Return the [x, y] coordinate for the center point of the cell that contains the specified text.  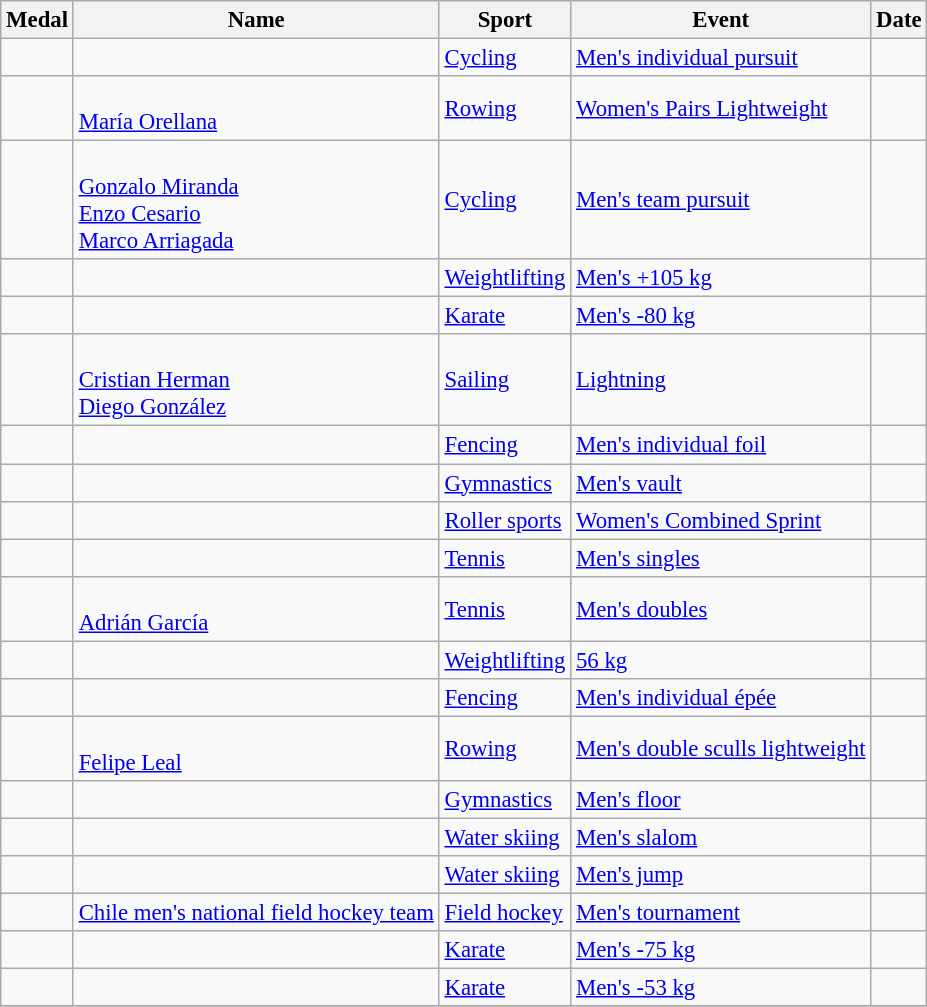
Men's +105 kg [721, 278]
Men's individual épée [721, 698]
Men's jump [721, 875]
Field hockey [505, 913]
Men's tournament [721, 913]
Adrián García [256, 608]
Felipe Leal [256, 748]
Men's -53 kg [721, 988]
Chile men's national field hockey team [256, 913]
Sailing [505, 380]
Women's Combined Sprint [721, 520]
Name [256, 20]
Event [721, 20]
Roller sports [505, 520]
Men's -80 kg [721, 316]
María Orellana [256, 108]
Men's vault [721, 483]
56 kg [721, 660]
Gonzalo MirandaEnzo CesarioMarco Arriagada [256, 200]
Men's team pursuit [721, 200]
Cristian HermanDiego González [256, 380]
Women's Pairs Lightweight [721, 108]
Men's individual foil [721, 445]
Sport [505, 20]
Men's singles [721, 558]
Men's individual pursuit [721, 58]
Men's double sculls lightweight [721, 748]
Men's floor [721, 800]
Men's -75 kg [721, 950]
Medal [38, 20]
Men's doubles [721, 608]
Men's slalom [721, 837]
Date [899, 20]
Lightning [721, 380]
